Detect which cell encompasses the target text, then output its [x, y] center coordinate. 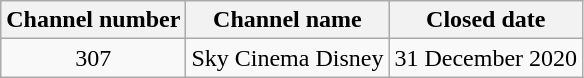
31 December 2020 [486, 58]
307 [94, 58]
Channel name [288, 20]
Closed date [486, 20]
Sky Cinema Disney [288, 58]
Channel number [94, 20]
